From the cell containing the given text, extract its center point as [x, y] coordinate. 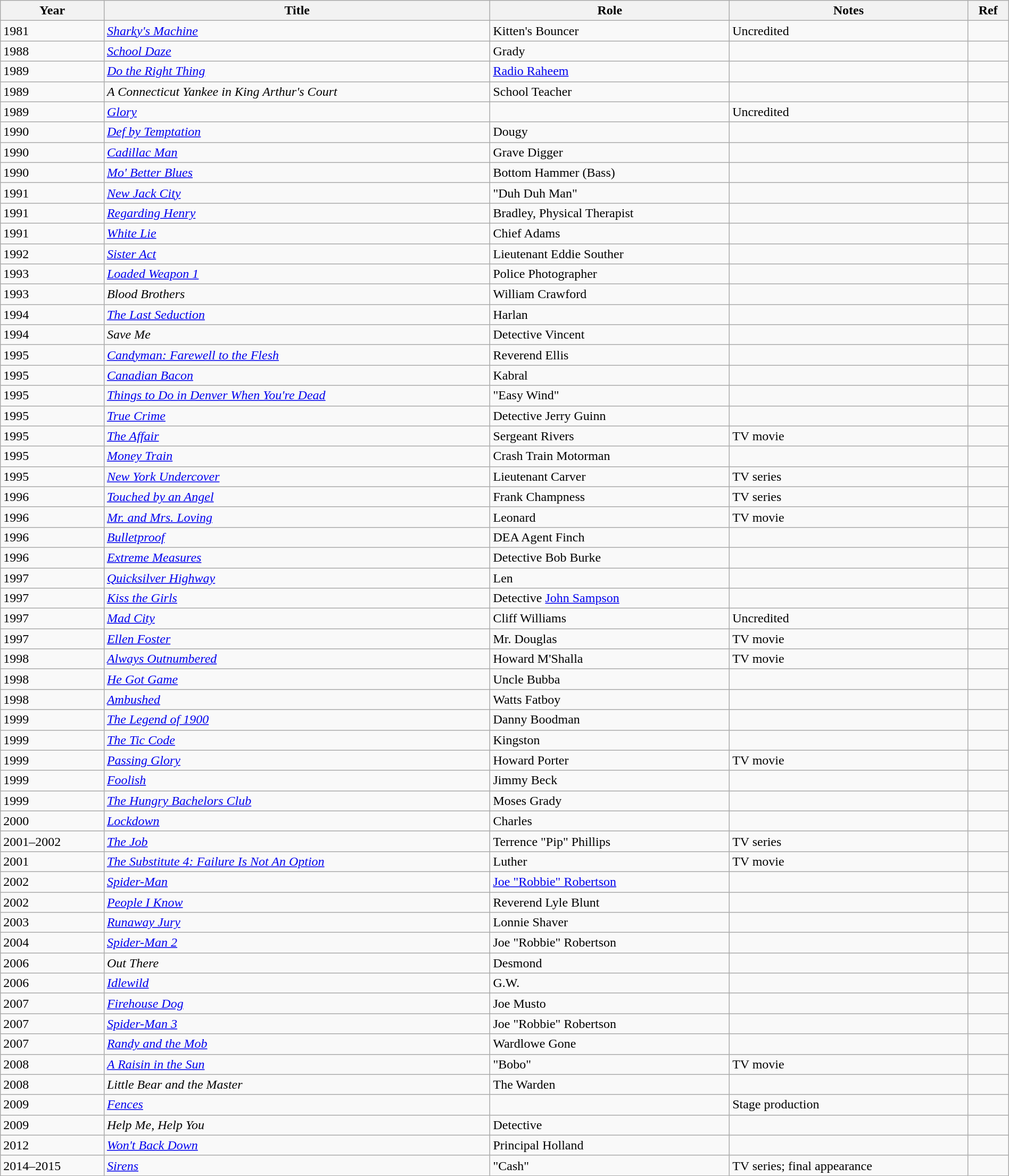
Jimmy Beck [610, 780]
DEA Agent Finch [610, 537]
Lockdown [297, 821]
Detective John Sampson [610, 598]
Sister Act [297, 254]
Blood Brothers [297, 294]
The Last Seduction [297, 315]
Detective Vincent [610, 335]
Bottom Hammer (Bass) [610, 172]
Out There [297, 963]
Bradley, Physical Therapist [610, 213]
The Substitute 4: Failure Is Not An Option [297, 861]
Foolish [297, 780]
Wardlowe Gone [610, 1044]
True Crime [297, 416]
Bulletproof [297, 537]
Little Bear and the Master [297, 1084]
Won't Back Down [297, 1145]
Moses Grady [610, 801]
New York Undercover [297, 476]
Mo' Better Blues [297, 172]
"Cash" [610, 1165]
Terrence "Pip" Phillips [610, 841]
Always Outnumbered [297, 659]
Ellen Foster [297, 639]
Len [610, 578]
Loaded Weapon 1 [297, 274]
2003 [52, 923]
Reverend Lyle Blunt [610, 902]
He Got Game [297, 679]
People I Know [297, 902]
Stage production [849, 1105]
Kitten's Bouncer [610, 31]
Lonnie Shaver [610, 923]
Danny Boodman [610, 720]
Year [52, 11]
Kiss the Girls [297, 598]
Lieutenant Carver [610, 476]
2001–2002 [52, 841]
Crash Train Motorman [610, 456]
2014–2015 [52, 1165]
Spider-Man 2 [297, 943]
Role [610, 11]
Quicksilver Highway [297, 578]
Joe Musto [610, 1004]
The Job [297, 841]
Ref [988, 11]
Desmond [610, 963]
TV series; final appearance [849, 1165]
Howard M'Shalla [610, 659]
Reverend Ellis [610, 355]
Help Me, Help You [297, 1125]
Glory [297, 112]
Principal Holland [610, 1145]
Dougy [610, 132]
Ambushed [297, 700]
Passing Glory [297, 760]
"Easy Wind" [610, 396]
Extreme Measures [297, 557]
2001 [52, 861]
Firehouse Dog [297, 1004]
The Affair [297, 436]
Detective Jerry Guinn [610, 416]
Things to Do in Denver When You're Dead [297, 396]
Canadian Bacon [297, 375]
Do the Right Thing [297, 71]
Sirens [297, 1165]
A Connecticut Yankee in King Arthur's Court [297, 92]
Kingston [610, 740]
Police Photographer [610, 274]
School Daze [297, 51]
Detective [610, 1125]
The Legend of 1900 [297, 720]
School Teacher [610, 92]
Mr. Douglas [610, 639]
Runaway Jury [297, 923]
The Warden [610, 1084]
"Bobo" [610, 1064]
Harlan [610, 315]
"Duh Duh Man" [610, 193]
Radio Raheem [610, 71]
Kabral [610, 375]
Def by Temptation [297, 132]
1981 [52, 31]
New Jack City [297, 193]
2000 [52, 821]
Regarding Henry [297, 213]
Grady [610, 51]
Lieutenant Eddie Souther [610, 254]
Fences [297, 1105]
Candyman: Farewell to the Flesh [297, 355]
Sharky's Machine [297, 31]
Randy and the Mob [297, 1044]
Spider-Man 3 [297, 1024]
A Raisin in the Sun [297, 1064]
Cliff Williams [610, 619]
2012 [52, 1145]
Frank Champness [610, 497]
Touched by an Angel [297, 497]
Howard Porter [610, 760]
White Lie [297, 233]
Money Train [297, 456]
Detective Bob Burke [610, 557]
1988 [52, 51]
Title [297, 11]
Leonard [610, 517]
William Crawford [610, 294]
2004 [52, 943]
Save Me [297, 335]
Sergeant Rivers [610, 436]
Idlewild [297, 983]
G.W. [610, 983]
Chief Adams [610, 233]
The Hungry Bachelors Club [297, 801]
Luther [610, 861]
Notes [849, 11]
1992 [52, 254]
Uncle Bubba [610, 679]
Mad City [297, 619]
Watts Fatboy [610, 700]
Cadillac Man [297, 152]
The Tic Code [297, 740]
Mr. and Mrs. Loving [297, 517]
Charles [610, 821]
Grave Digger [610, 152]
Spider-Man [297, 882]
